Extract the (X, Y) coordinate from the center of the cell holding the provided text.  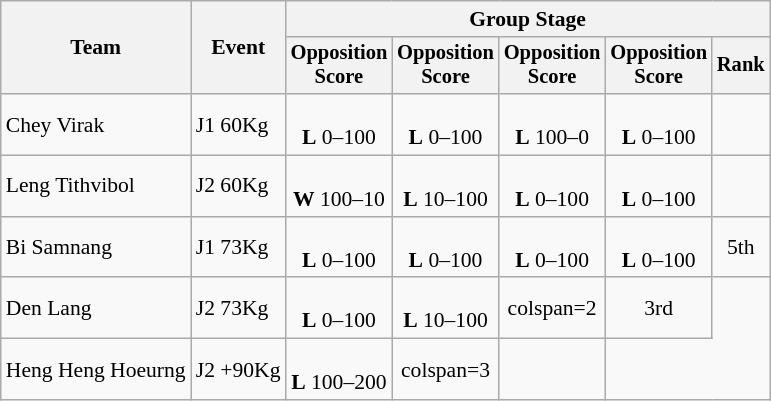
W 100–10 (340, 186)
Chey Virak (96, 124)
3rd (658, 308)
J1 73Kg (238, 248)
Rank (741, 66)
Leng Tithvibol (96, 186)
colspan=3 (446, 370)
Event (238, 48)
colspan=2 (552, 308)
J2 +90Kg (238, 370)
J2 73Kg (238, 308)
L 100–0 (552, 124)
Bi Samnang (96, 248)
Group Stage (528, 19)
Den Lang (96, 308)
Team (96, 48)
J2 60Kg (238, 186)
5th (741, 248)
J1 60Kg (238, 124)
Heng Heng Hoeurng (96, 370)
L 100–200 (340, 370)
